Return (X, Y) of the center of cell containing provided text 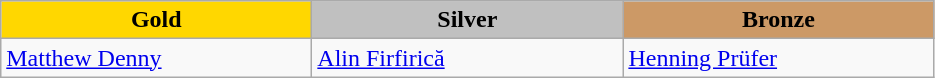
Silver (468, 20)
Henning Prüfer (778, 58)
Matthew Denny (156, 58)
Alin Firfirică (468, 58)
Bronze (778, 20)
Gold (156, 20)
